Return (x, y) of the center of cell containing provided text 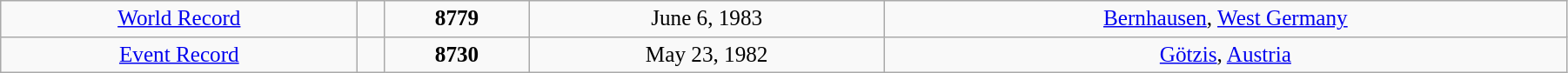
Bernhausen, West Germany (1225, 19)
June 6, 1983 (707, 19)
Götzis, Austria (1225, 55)
World Record (179, 19)
May 23, 1982 (707, 55)
8779 (457, 19)
Event Record (179, 55)
8730 (457, 55)
